Pinpoint the cell where the given text exists, returning its [X, Y] midpoint coordinate. 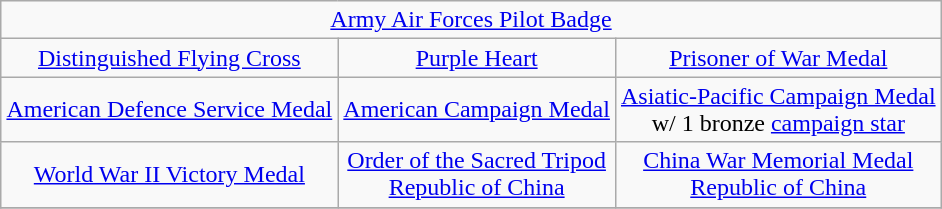
Asiatic-Pacific Campaign Medalw/ 1 bronze campaign star [778, 110]
American Campaign Medal [477, 110]
Army Air Forces Pilot Badge [471, 20]
Order of the Sacred TripodRepublic of China [477, 174]
American Defence Service Medal [170, 110]
Purple Heart [477, 58]
Prisoner of War Medal [778, 58]
Distinguished Flying Cross [170, 58]
China War Memorial MedalRepublic of China [778, 174]
World War II Victory Medal [170, 174]
